Output the (x, y) coordinate of the center of the cell containing the given text.  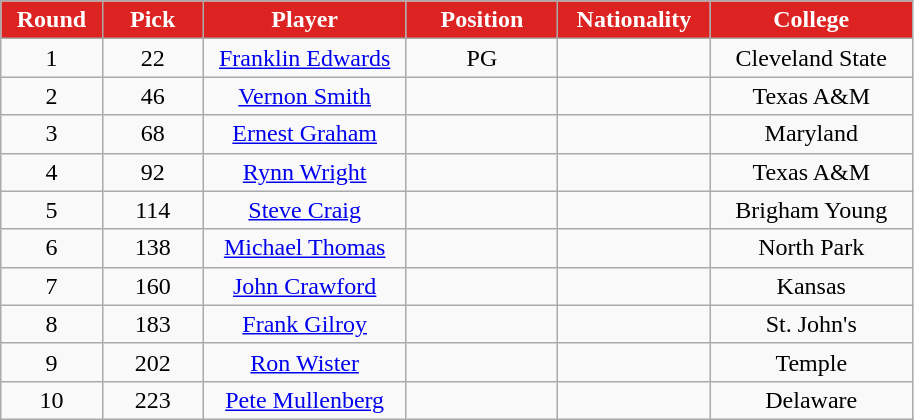
92 (152, 172)
Michael Thomas (304, 248)
68 (152, 134)
Ernest Graham (304, 134)
223 (152, 400)
7 (52, 286)
6 (52, 248)
Temple (812, 362)
183 (152, 324)
1 (52, 58)
Rynn Wright (304, 172)
PG (482, 58)
John Crawford (304, 286)
Steve Craig (304, 210)
Vernon Smith (304, 96)
138 (152, 248)
160 (152, 286)
10 (52, 400)
Position (482, 20)
4 (52, 172)
5 (52, 210)
Maryland (812, 134)
22 (152, 58)
College (812, 20)
114 (152, 210)
Kansas (812, 286)
Pick (152, 20)
8 (52, 324)
Frank Gilroy (304, 324)
Nationality (634, 20)
9 (52, 362)
Player (304, 20)
St. John's (812, 324)
46 (152, 96)
202 (152, 362)
North Park (812, 248)
Franklin Edwards (304, 58)
Delaware (812, 400)
Cleveland State (812, 58)
Ron Wister (304, 362)
Round (52, 20)
3 (52, 134)
Pete Mullenberg (304, 400)
2 (52, 96)
Brigham Young (812, 210)
